Identify which cell holds the provided text, then report its [x, y] central coordinate. 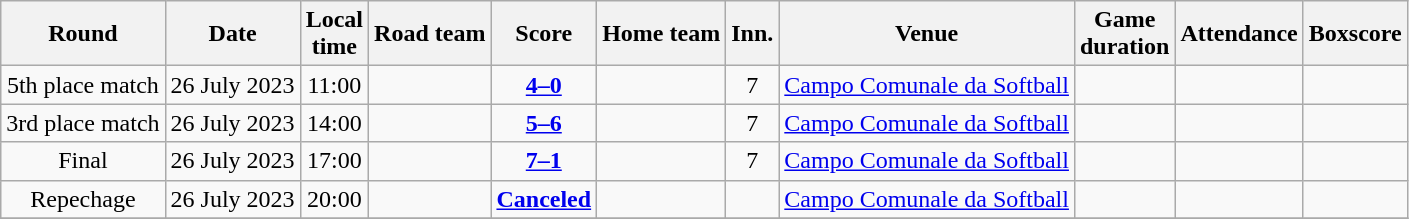
20:00 [334, 199]
Final [83, 161]
Round [83, 34]
11:00 [334, 85]
3rd place match [83, 123]
5–6 [544, 123]
Gameduration [1124, 34]
Home team [662, 34]
7–1 [544, 161]
Repechage [83, 199]
Localtime [334, 34]
Inn. [752, 34]
Road team [430, 34]
4–0 [544, 85]
Attendance [1239, 34]
17:00 [334, 161]
Date [232, 34]
Boxscore [1355, 34]
Venue [927, 34]
Score [544, 34]
14:00 [334, 123]
Canceled [544, 199]
5th place match [83, 85]
